Detect which cell encompasses the target text, then output its [x, y] center coordinate. 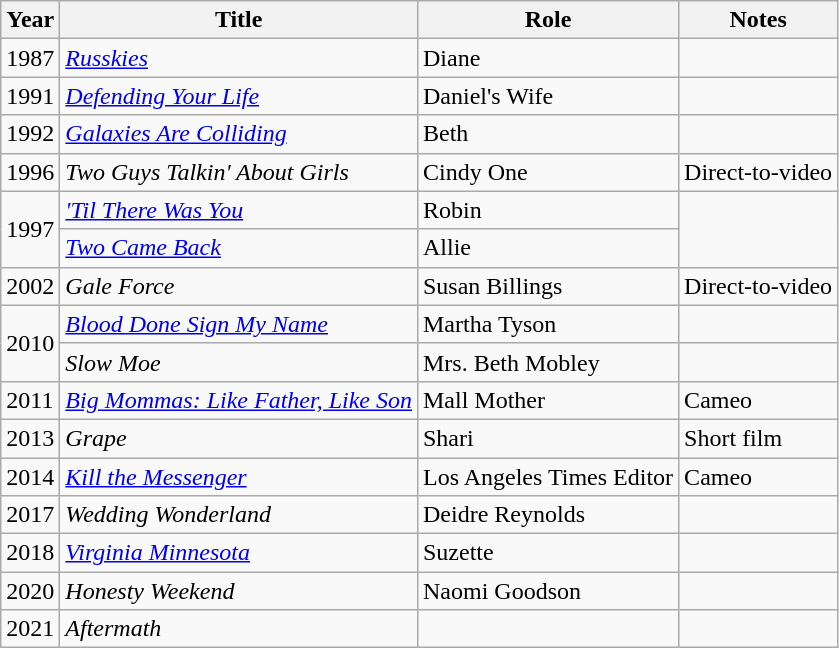
Role [548, 20]
Notes [758, 20]
Two Guys Talkin' About Girls [239, 172]
Year [30, 20]
'Til There Was You [239, 210]
2010 [30, 343]
2018 [30, 553]
Defending Your Life [239, 96]
2002 [30, 286]
2013 [30, 438]
Honesty Weekend [239, 591]
Cindy One [548, 172]
Suzette [548, 553]
Galaxies Are Colliding [239, 134]
Title [239, 20]
Slow Moe [239, 362]
Los Angeles Times Editor [548, 477]
Susan Billings [548, 286]
Mrs. Beth Mobley [548, 362]
2011 [30, 400]
Blood Done Sign My Name [239, 324]
Wedding Wonderland [239, 515]
Virginia Minnesota [239, 553]
Naomi Goodson [548, 591]
Daniel's Wife [548, 96]
1997 [30, 229]
1991 [30, 96]
Aftermath [239, 629]
1996 [30, 172]
Beth [548, 134]
Allie [548, 248]
Mall Mother [548, 400]
Diane [548, 58]
Two Came Back [239, 248]
Martha Tyson [548, 324]
Shari [548, 438]
Kill the Messenger [239, 477]
Deidre Reynolds [548, 515]
Robin [548, 210]
2014 [30, 477]
Short film [758, 438]
2021 [30, 629]
Grape [239, 438]
1987 [30, 58]
2017 [30, 515]
Gale Force [239, 286]
2020 [30, 591]
Russkies [239, 58]
Big Mommas: Like Father, Like Son [239, 400]
1992 [30, 134]
